Determine the [x, y] coordinate at the center of the cell enclosing the given text.  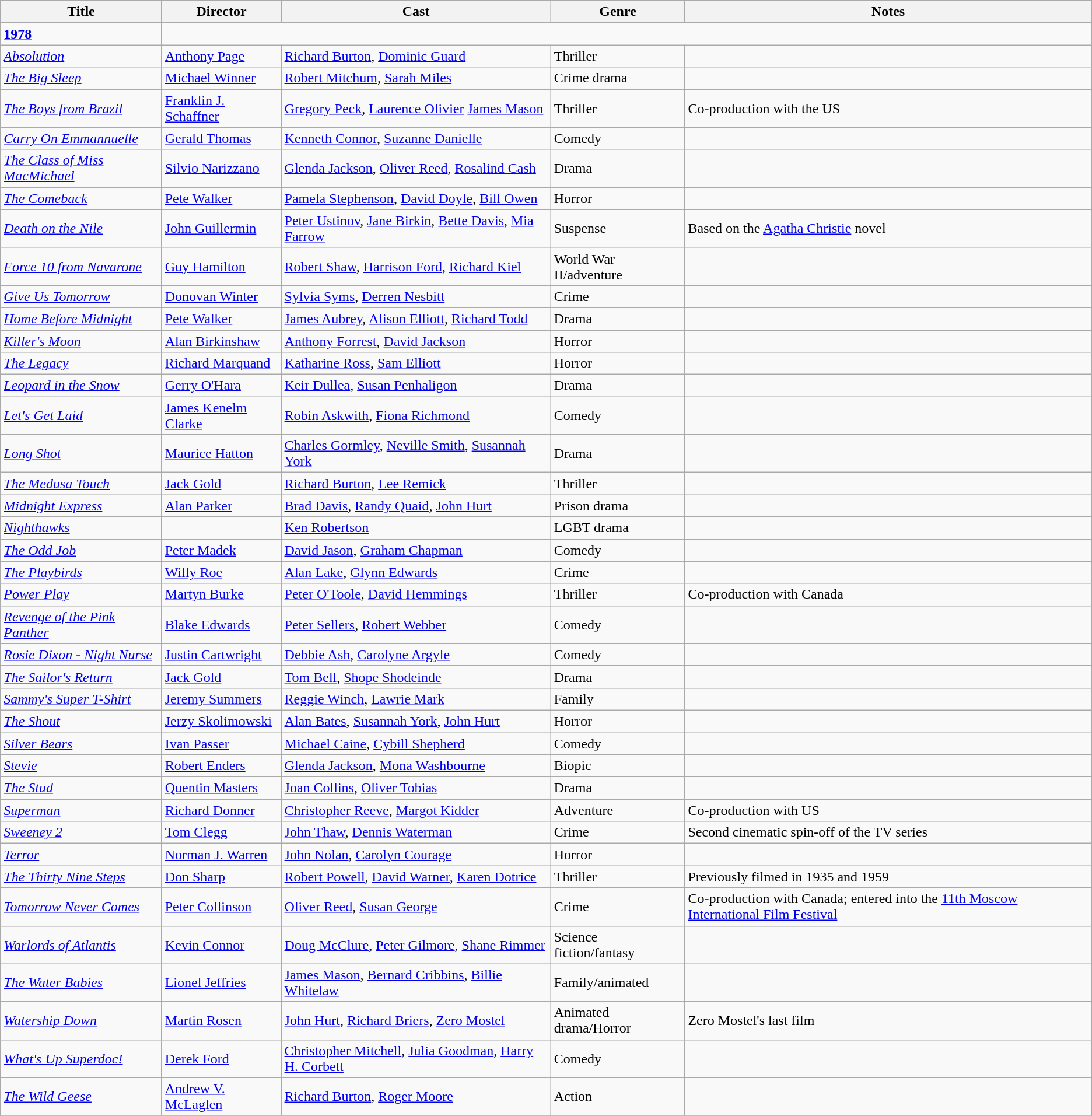
Alan Birkinshaw [222, 341]
Genre [618, 12]
Debbie Ash, Carolyne Argyle [416, 655]
Quentin Masters [222, 788]
Suspense [618, 229]
Gerry O'Hara [222, 386]
The Water Babies [81, 982]
Action [618, 1097]
Home Before Midnight [81, 319]
Revenge of the Pink Panther [81, 624]
Franklin J. Schaffner [222, 109]
Christopher Reeve, Margot Kidder [416, 810]
Force 10 from Navarone [81, 266]
LGBT drama [618, 528]
John Nolan, Carolyn Courage [416, 855]
The Legacy [81, 363]
Based on the Agatha Christie novel [888, 229]
Adventure [618, 810]
Kevin Connor [222, 945]
Sammy's Super T-Shirt [81, 699]
Justin Cartwright [222, 655]
The Comeback [81, 198]
Director [222, 12]
Christopher Mitchell, Julia Goodman, Harry H. Corbett [416, 1058]
Maurice Hatton [222, 454]
John Hurt, Richard Briers, Zero Mostel [416, 1021]
Nighthawks [81, 528]
Animated drama/Horror [618, 1021]
The Thirty Nine Steps [81, 877]
Robert Enders [222, 766]
Sylvia Syms, Derren Nesbitt [416, 296]
Warlords of Atlantis [81, 945]
Kenneth Connor, Suzanne Danielle [416, 138]
Reggie Winch, Lawrie Mark [416, 699]
Silver Bears [81, 744]
Peter Sellers, Robert Webber [416, 624]
Absolution [81, 56]
What's Up Superdoc! [81, 1058]
Gerald Thomas [222, 138]
Michael Caine, Cybill Shepherd [416, 744]
Michael Winner [222, 78]
Long Shot [81, 454]
The Odd Job [81, 550]
Co-production with US [888, 810]
Previously filmed in 1935 and 1959 [888, 877]
Martin Rosen [222, 1021]
Prison drama [618, 506]
John Guillermin [222, 229]
The Medusa Touch [81, 484]
Willy Roe [222, 572]
Blake Edwards [222, 624]
Notes [888, 12]
James Kenelm Clarke [222, 415]
Doug McClure, Peter Gilmore, Shane Rimmer [416, 945]
Joan Collins, Oliver Tobias [416, 788]
Richard Burton, Roger Moore [416, 1097]
James Mason, Bernard Cribbins, Billie Whitelaw [416, 982]
Derek Ford [222, 1058]
Sweeney 2 [81, 832]
Peter Collinson [222, 907]
The Class of Miss MacMichael [81, 168]
Crime drama [618, 78]
Guy Hamilton [222, 266]
Co-production with Canada [888, 594]
Power Play [81, 594]
Martyn Burke [222, 594]
Peter O'Toole, David Hemmings [416, 594]
Don Sharp [222, 877]
Gregory Peck, Laurence Olivier James Mason [416, 109]
Midnight Express [81, 506]
Keir Dullea, Susan Penhaligon [416, 386]
Alan Parker [222, 506]
Cast [416, 12]
Lionel Jeffries [222, 982]
Superman [81, 810]
Richard Marquand [222, 363]
Katharine Ross, Sam Elliott [416, 363]
Alan Bates, Susannah York, John Hurt [416, 721]
Let's Get Laid [81, 415]
Stevie [81, 766]
Rosie Dixon - Night Nurse [81, 655]
Leopard in the Snow [81, 386]
Jeremy Summers [222, 699]
Donovan Winter [222, 296]
Richard Donner [222, 810]
Tom Bell, Shope Shodeinde [416, 677]
Anthony Page [222, 56]
Watership Down [81, 1021]
Robert Mitchum, Sarah Miles [416, 78]
Zero Mostel's last film [888, 1021]
John Thaw, Dennis Waterman [416, 832]
World War II/adventure [618, 266]
Co-production with Canada; entered into the 11th Moscow International Film Festival [888, 907]
Oliver Reed, Susan George [416, 907]
Robert Shaw, Harrison Ford, Richard Kiel [416, 266]
The Playbirds [81, 572]
Silvio Narizzano [222, 168]
Family [618, 699]
Death on the Nile [81, 229]
Carry On Emmannuelle [81, 138]
The Shout [81, 721]
The Boys from Brazil [81, 109]
Science fiction/fantasy [618, 945]
Family/animated [618, 982]
Richard Burton, Dominic Guard [416, 56]
Brad Davis, Randy Quaid, John Hurt [416, 506]
Glenda Jackson, Mona Washbourne [416, 766]
Robin Askwith, Fiona Richmond [416, 415]
Alan Lake, Glynn Edwards [416, 572]
Terror [81, 855]
Ivan Passer [222, 744]
Ken Robertson [416, 528]
Title [81, 12]
The Stud [81, 788]
Tomorrow Never Comes [81, 907]
Charles Gormley, Neville Smith, Susannah York [416, 454]
Robert Powell, David Warner, Karen Dotrice [416, 877]
Give Us Tomorrow [81, 296]
1978 [81, 34]
David Jason, Graham Chapman [416, 550]
Peter Ustinov, Jane Birkin, Bette Davis, Mia Farrow [416, 229]
Pamela Stephenson, David Doyle, Bill Owen [416, 198]
Andrew V. McLaglen [222, 1097]
Jerzy Skolimowski [222, 721]
Anthony Forrest, David Jackson [416, 341]
Norman J. Warren [222, 855]
James Aubrey, Alison Elliott, Richard Todd [416, 319]
Second cinematic spin-off of the TV series [888, 832]
Co-production with the US [888, 109]
Killer's Moon [81, 341]
The Big Sleep [81, 78]
The Wild Geese [81, 1097]
Peter Madek [222, 550]
Glenda Jackson, Oliver Reed, Rosalind Cash [416, 168]
Richard Burton, Lee Remick [416, 484]
The Sailor's Return [81, 677]
Tom Clegg [222, 832]
Biopic [618, 766]
